Locate the cell with the specified text and output its (x, y) center coordinate. 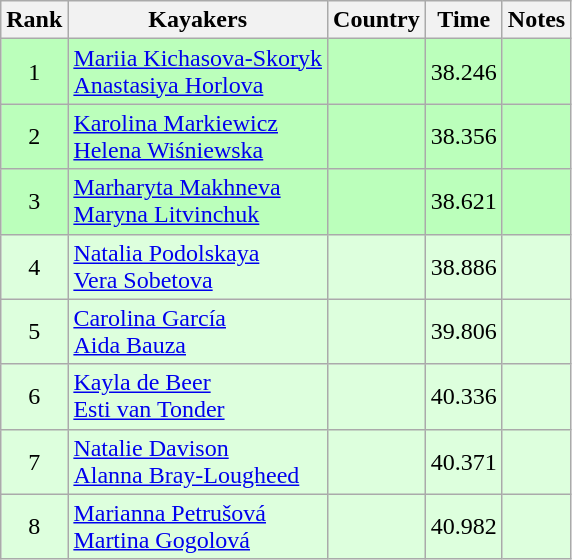
8 (34, 526)
39.806 (464, 332)
Natalie DavisonAlanna Bray-Lougheed (198, 462)
2 (34, 136)
Country (377, 20)
5 (34, 332)
38.246 (464, 72)
Carolina GarcíaAida Bauza (198, 332)
40.371 (464, 462)
Kayla de BeerEsti van Tonder (198, 396)
Rank (34, 20)
Time (464, 20)
38.621 (464, 202)
Marharyta MakhnevaMaryna Litvinchuk (198, 202)
Karolina MarkiewiczHelena Wiśniewska (198, 136)
3 (34, 202)
38.886 (464, 266)
4 (34, 266)
Notes (536, 20)
Natalia PodolskayaVera Sobetova (198, 266)
7 (34, 462)
Marianna PetrušováMartina Gogolová (198, 526)
Kayakers (198, 20)
6 (34, 396)
40.982 (464, 526)
40.336 (464, 396)
Mariia Kichasova-SkorykAnastasiya Horlova (198, 72)
38.356 (464, 136)
1 (34, 72)
